Capture the cell that displays the provided text and extract its (X, Y) central coordinate. 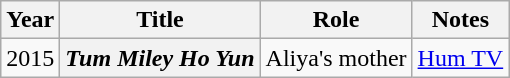
Hum TV (460, 58)
Notes (460, 20)
Title (160, 20)
Year (30, 20)
Role (336, 20)
Aliya's mother (336, 58)
Tum Miley Ho Yun (160, 58)
2015 (30, 58)
